Output the (X, Y) coordinate of the center of the cell containing the given text.  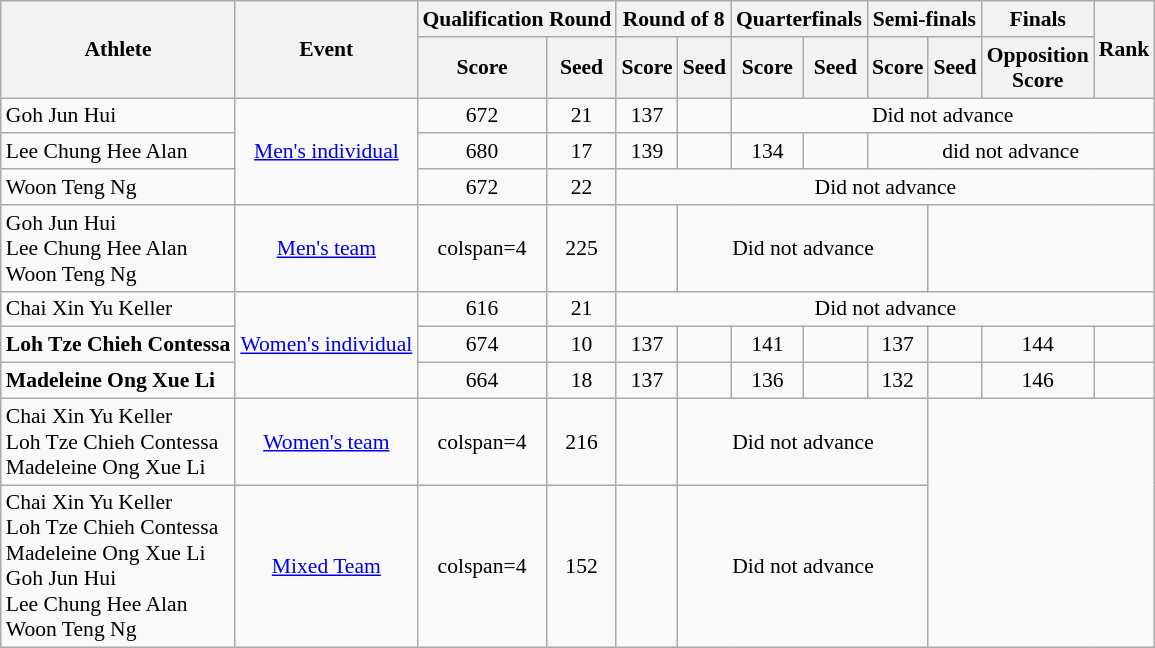
134 (768, 152)
225 (582, 248)
Semi-finals (924, 19)
Qualification Round (516, 19)
664 (482, 381)
141 (768, 345)
18 (582, 381)
132 (898, 381)
Athlete (118, 50)
Chai Xin Yu KellerLoh Tze Chieh ContessaMadeleine Ong Xue Li (118, 442)
Women's individual (326, 344)
OppositionScore (1038, 68)
Event (326, 50)
22 (582, 187)
Finals (1038, 19)
Madeleine Ong Xue Li (118, 381)
Men's individual (326, 152)
Men's team (326, 248)
Chai Xin Yu Keller (118, 309)
Mixed Team (326, 566)
Rank (1124, 50)
10 (582, 345)
146 (1038, 381)
Loh Tze Chieh Contessa (118, 345)
17 (582, 152)
Lee Chung Hee Alan (118, 152)
did not advance (1010, 152)
Chai Xin Yu KellerLoh Tze Chieh ContessaMadeleine Ong Xue LiGoh Jun HuiLee Chung Hee AlanWoon Teng Ng (118, 566)
152 (582, 566)
Round of 8 (674, 19)
Quarterfinals (799, 19)
Goh Jun HuiLee Chung Hee AlanWoon Teng Ng (118, 248)
Women's team (326, 442)
Woon Teng Ng (118, 187)
216 (582, 442)
616 (482, 309)
136 (768, 381)
674 (482, 345)
144 (1038, 345)
680 (482, 152)
Goh Jun Hui (118, 116)
139 (646, 152)
